Locate the cell with the specified text and output its [x, y] center coordinate. 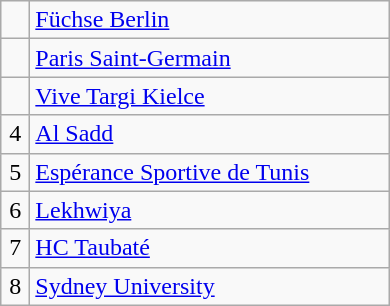
4 [16, 134]
Al Sadd [210, 134]
Vive Targi Kielce [210, 96]
7 [16, 248]
5 [16, 172]
Paris Saint-Germain [210, 58]
HC Taubaté [210, 248]
Lekhwiya [210, 210]
Füchse Berlin [210, 20]
Espérance Sportive de Tunis [210, 172]
8 [16, 286]
6 [16, 210]
Sydney University [210, 286]
